Determine the (X, Y) coordinate at the center of the cell enclosing the given text.  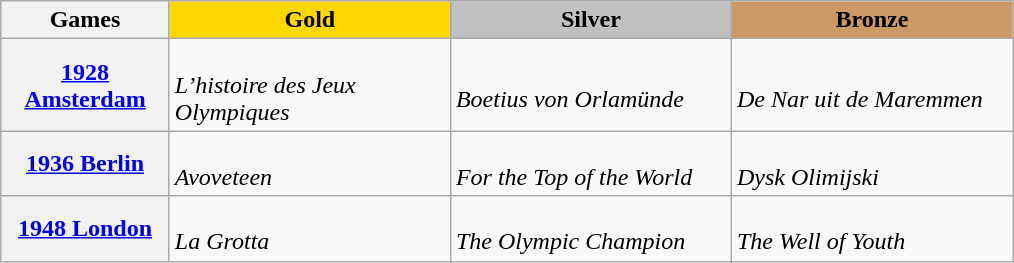
De Nar uit de Maremmen (872, 85)
1928 Amsterdam (86, 85)
1936 Berlin (86, 164)
Dysk Olimijski (872, 164)
For the Top of the World (590, 164)
Boetius von Orlamünde (590, 85)
Silver (590, 20)
La Grotta (310, 228)
The Olympic Champion (590, 228)
Gold (310, 20)
Avoveteen (310, 164)
Games (86, 20)
1948 London (86, 228)
Bronze (872, 20)
L’histoire des Jeux Olympiques (310, 85)
The Well of Youth (872, 228)
